Output the [x, y] coordinate of the center of the cell containing the given text.  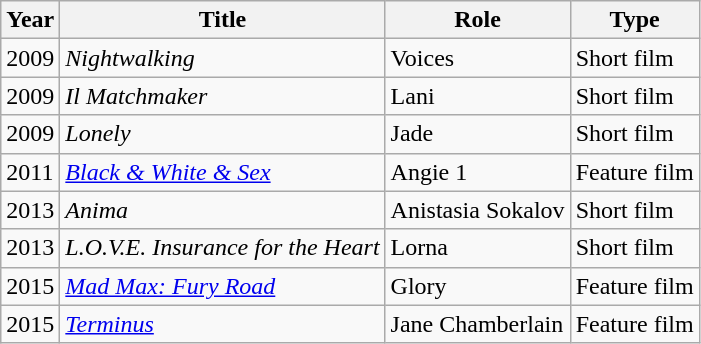
2011 [30, 172]
L.O.V.E. Insurance for the Heart [222, 248]
Lonely [222, 134]
Role [478, 20]
Glory [478, 286]
Jade [478, 134]
Lorna [478, 248]
Year [30, 20]
Black & White & Sex [222, 172]
Voices [478, 58]
Type [634, 20]
Il Matchmaker [222, 96]
Anistasia Sokalov [478, 210]
Anima [222, 210]
Angie 1 [478, 172]
Title [222, 20]
Jane Chamberlain [478, 324]
Mad Max: Fury Road [222, 286]
Nightwalking [222, 58]
Terminus [222, 324]
Lani [478, 96]
